Output the [x, y] coordinate of the center of the cell containing the given text.  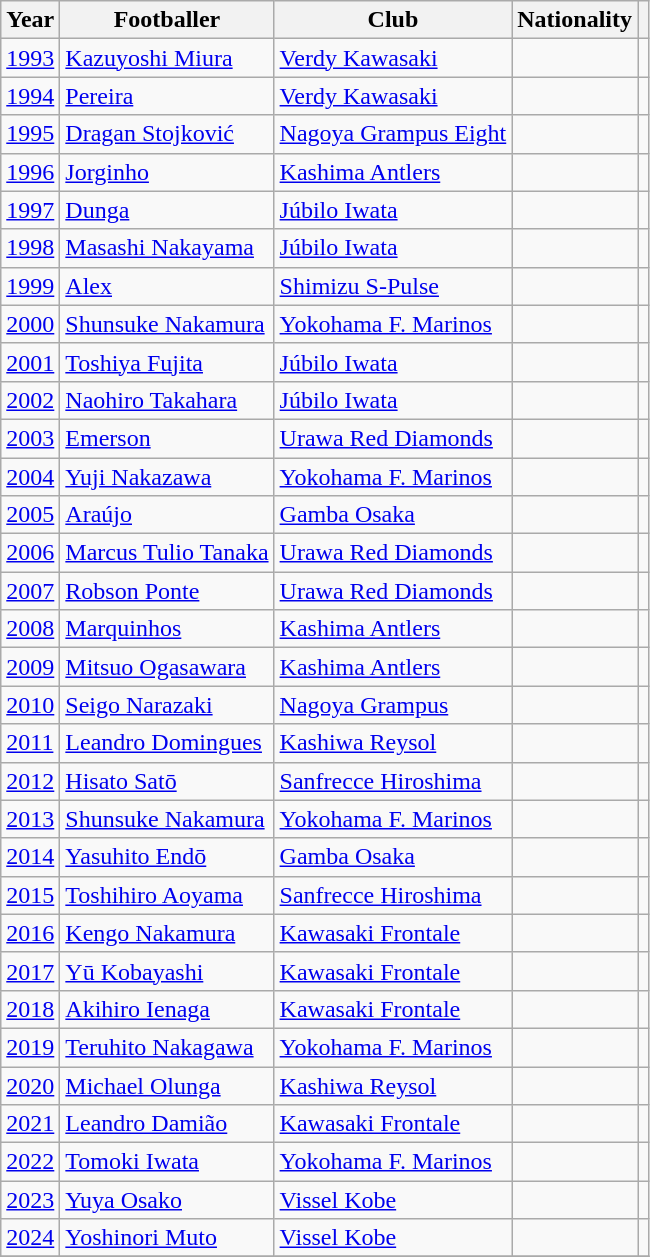
1993 [30, 58]
2019 [30, 1047]
2005 [30, 515]
2016 [30, 933]
Tomoki Iwata [167, 1162]
2011 [30, 743]
Akihiro Ienaga [167, 1009]
2000 [30, 324]
Yasuhito Endō [167, 857]
1999 [30, 286]
Nationality [575, 20]
Footballer [167, 20]
2010 [30, 705]
2017 [30, 971]
Marcus Tulio Tanaka [167, 553]
Teruhito Nakagawa [167, 1047]
Nagoya Grampus Eight [393, 134]
2020 [30, 1085]
2023 [30, 1200]
Seigo Narazaki [167, 705]
2004 [30, 477]
2014 [30, 857]
Alex [167, 286]
Emerson [167, 438]
2002 [30, 400]
Robson Ponte [167, 591]
Leandro Damião [167, 1124]
2007 [30, 591]
Naohiro Takahara [167, 400]
Kengo Nakamura [167, 933]
2008 [30, 629]
Kazuyoshi Miura [167, 58]
Mitsuo Ogasawara [167, 667]
Yū Kobayashi [167, 971]
Dragan Stojković [167, 134]
Toshiya Fujita [167, 362]
2001 [30, 362]
Jorginho [167, 172]
Club [393, 20]
1997 [30, 210]
1996 [30, 172]
2024 [30, 1238]
Hisato Satō [167, 781]
Araújo [167, 515]
2013 [30, 819]
Yuji Nakazawa [167, 477]
Dunga [167, 210]
1998 [30, 248]
1994 [30, 96]
2018 [30, 1009]
2021 [30, 1124]
Michael Olunga [167, 1085]
Yoshinori Muto [167, 1238]
Year [30, 20]
Nagoya Grampus [393, 705]
Leandro Domingues [167, 743]
Marquinhos [167, 629]
Shimizu S-Pulse [393, 286]
2015 [30, 895]
2006 [30, 553]
2009 [30, 667]
Masashi Nakayama [167, 248]
1995 [30, 134]
Pereira [167, 96]
Toshihiro Aoyama [167, 895]
2003 [30, 438]
2012 [30, 781]
Yuya Osako [167, 1200]
2022 [30, 1162]
